Determine the [x, y] coordinate at the center of the cell enclosing the given text.  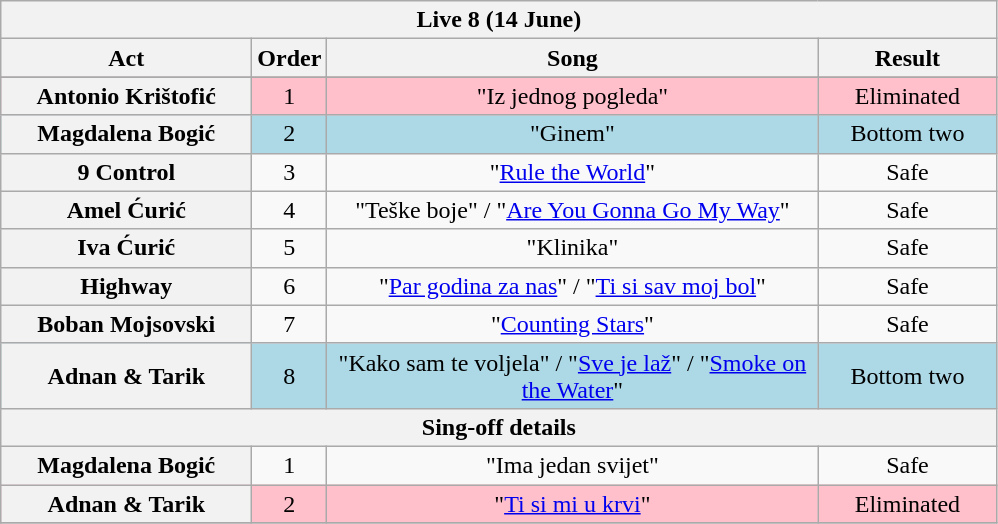
Order [290, 58]
"Counting Stars" [572, 324]
3 [290, 172]
"Teške boje" / "Are You Gonna Go My Way" [572, 210]
7 [290, 324]
"Iz jednog pogleda" [572, 96]
9 Control [126, 172]
Iva Ćurić [126, 248]
Sing-off details [499, 427]
"Rule the World" [572, 172]
Live 8 (14 June) [499, 20]
6 [290, 286]
"Ginem" [572, 134]
Amel Ćurić [126, 210]
Highway [126, 286]
Antonio Krištofić [126, 96]
Boban Mojsovski [126, 324]
"Kako sam te voljela" / "Sve je laž" / "Smoke on the Water" [572, 376]
"Par godina za nas" / "Ti si sav moj bol" [572, 286]
Song [572, 58]
Result [908, 58]
"Ti si mi u krvi" [572, 503]
8 [290, 376]
Act [126, 58]
4 [290, 210]
5 [290, 248]
"Ima jedan svijet" [572, 465]
"Klinika" [572, 248]
